Identify which cell holds the provided text, then report its (x, y) central coordinate. 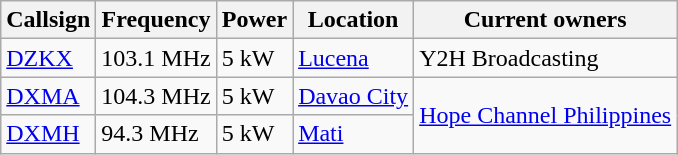
Lucena (354, 58)
Frequency (156, 20)
Callsign (48, 20)
Y2H Broadcasting (546, 58)
DXMA (48, 96)
Current owners (546, 20)
104.3 MHz (156, 96)
DXMH (48, 134)
Hope Channel Philippines (546, 115)
Location (354, 20)
Power (254, 20)
Davao City (354, 96)
94.3 MHz (156, 134)
103.1 MHz (156, 58)
DZKX (48, 58)
Mati (354, 134)
